Return (x, y) of the center of cell containing provided text 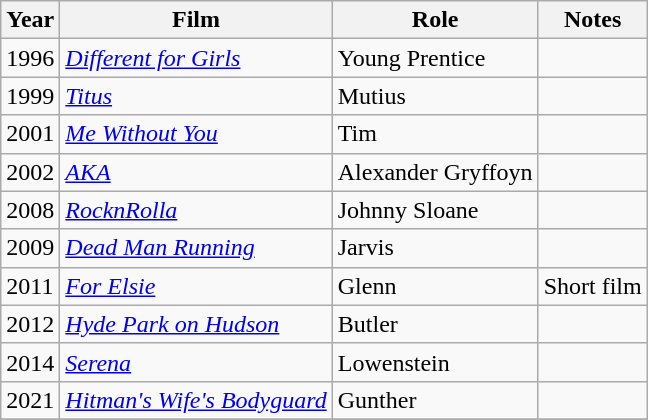
Film (196, 20)
Short film (592, 286)
2012 (30, 324)
Titus (196, 96)
2014 (30, 362)
Butler (435, 324)
Hitman's Wife's Bodyguard (196, 400)
RocknRolla (196, 210)
Notes (592, 20)
Tim (435, 134)
2021 (30, 400)
Year (30, 20)
Young Prentice (435, 58)
Glenn (435, 286)
2001 (30, 134)
Hyde Park on Hudson (196, 324)
Dead Man Running (196, 248)
For Elsie (196, 286)
2008 (30, 210)
Alexander Gryffoyn (435, 172)
Role (435, 20)
Gunther (435, 400)
Jarvis (435, 248)
2009 (30, 248)
2002 (30, 172)
Johnny Sloane (435, 210)
Different for Girls (196, 58)
1996 (30, 58)
AKA (196, 172)
Serena (196, 362)
Me Without You (196, 134)
Mutius (435, 96)
2011 (30, 286)
1999 (30, 96)
Lowenstein (435, 362)
